Locate the cell with the specified text and output its (X, Y) center coordinate. 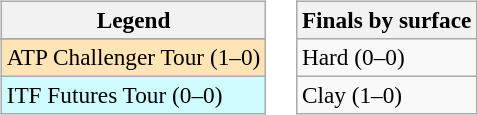
Finals by surface (387, 20)
Clay (1–0) (387, 95)
Legend (133, 20)
ATP Challenger Tour (1–0) (133, 57)
Hard (0–0) (387, 57)
ITF Futures Tour (0–0) (133, 95)
